Identify which cell holds the provided text, then report its (X, Y) central coordinate. 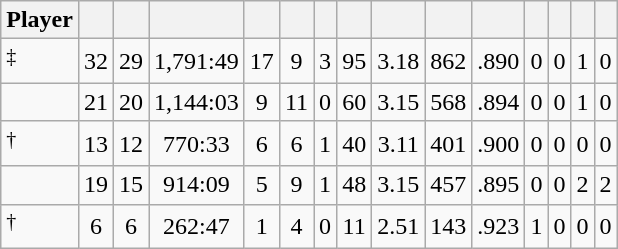
.895 (498, 185)
32 (96, 62)
1,791:49 (197, 62)
568 (448, 102)
457 (448, 185)
Player (40, 20)
3 (326, 62)
.890 (498, 62)
3.11 (398, 144)
‡ (40, 62)
401 (448, 144)
143 (448, 226)
770:33 (197, 144)
262:47 (197, 226)
20 (132, 102)
1,144:03 (197, 102)
60 (354, 102)
2.51 (398, 226)
3.18 (398, 62)
48 (354, 185)
40 (354, 144)
5 (262, 185)
95 (354, 62)
12 (132, 144)
.894 (498, 102)
17 (262, 62)
15 (132, 185)
914:09 (197, 185)
19 (96, 185)
4 (296, 226)
29 (132, 62)
862 (448, 62)
21 (96, 102)
.923 (498, 226)
13 (96, 144)
.900 (498, 144)
